Scan for the cell matching the given text and deliver its [X, Y] coordinate at center. 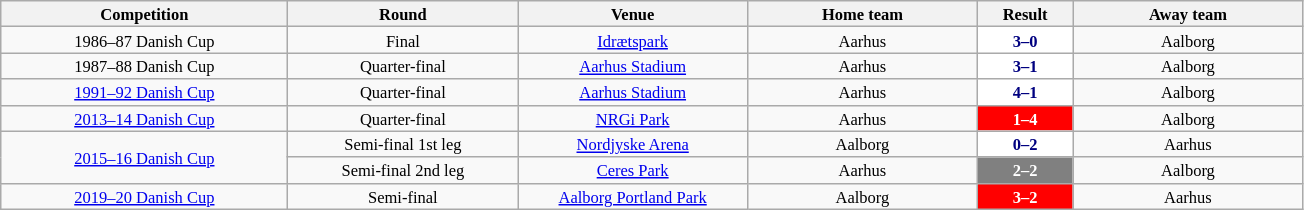
2–2 [1025, 170]
Away team [1188, 14]
3–2 [1025, 196]
0–2 [1025, 144]
Nordjyske Arena [633, 144]
Ceres Park [633, 170]
Final [403, 40]
3–0 [1025, 40]
Semi-final 1st leg [403, 144]
2015–16 Danish Cup [144, 157]
Idrætspark [633, 40]
Competition [144, 14]
2019–20 Danish Cup [144, 196]
1991–92 Danish Cup [144, 92]
Home team [863, 14]
Result [1025, 14]
Aalborg Portland Park [633, 196]
Round [403, 14]
1987–88 Danish Cup [144, 66]
1–4 [1025, 118]
Semi-final 2nd leg [403, 170]
Venue [633, 14]
2013–14 Danish Cup [144, 118]
4–1 [1025, 92]
Semi-final [403, 196]
NRGi Park [633, 118]
1986–87 Danish Cup [144, 40]
3–1 [1025, 66]
